Determine the (X, Y) coordinate at the center of the cell enclosing the given text.  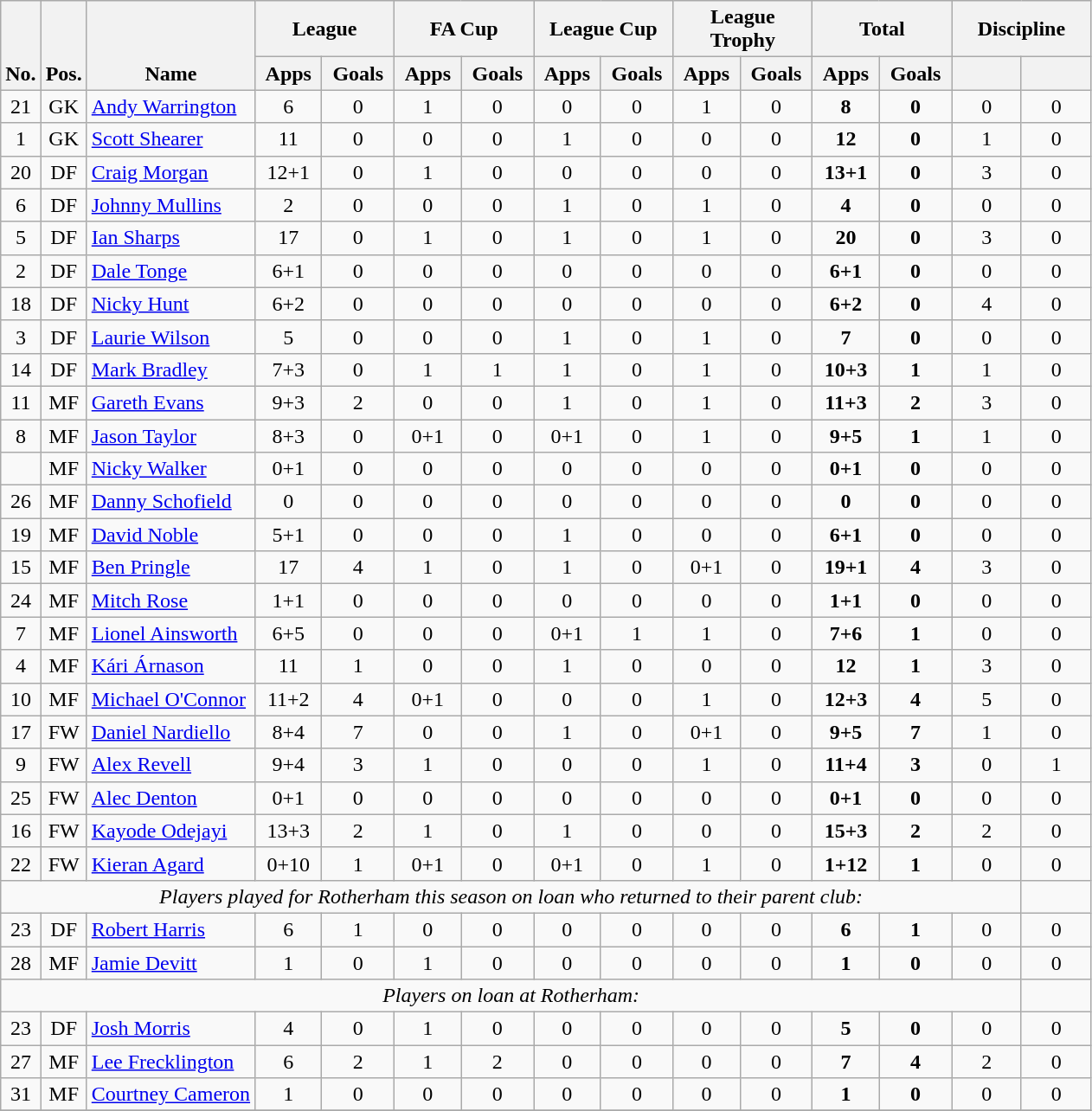
Players on loan at Rotherham: (511, 996)
5+1 (289, 535)
Alex Revell (170, 765)
Danny Schofield (170, 502)
8+3 (289, 435)
31 (21, 1095)
Mitch Rose (170, 600)
18 (21, 304)
11+3 (846, 402)
Pos. (64, 45)
1+12 (846, 864)
Daniel Nardiello (170, 732)
8+4 (289, 732)
No. (21, 45)
25 (21, 798)
9+3 (289, 402)
13+3 (289, 831)
League Cup (604, 29)
Ian Sharps (170, 238)
Discipline (1021, 29)
League Trophy (742, 29)
Jamie Devitt (170, 963)
Laurie Wilson (170, 337)
11+2 (289, 699)
Kayode Odejayi (170, 831)
Ben Pringle (170, 568)
19+1 (846, 568)
Josh Morris (170, 1029)
Courtney Cameron (170, 1095)
Andy Warrington (170, 106)
16 (21, 831)
Scott Shearer (170, 139)
Jason Taylor (170, 435)
15+3 (846, 831)
13+1 (846, 172)
Robert Harris (170, 929)
Name (170, 45)
21 (21, 106)
Mark Bradley (170, 369)
FA Cup (464, 29)
12+3 (846, 699)
Lee Frecklington (170, 1062)
15 (21, 568)
10 (21, 699)
6+5 (289, 633)
Nicky Hunt (170, 304)
Lionel Ainsworth (170, 633)
Johnny Mullins (170, 205)
0+10 (289, 864)
9 (21, 765)
7+6 (846, 633)
12+1 (289, 172)
League (325, 29)
Alec Denton (170, 798)
Total (883, 29)
24 (21, 600)
7+3 (289, 369)
Kári Árnason (170, 666)
14 (21, 369)
11+4 (846, 765)
Dale Tonge (170, 271)
22 (21, 864)
26 (21, 502)
Michael O'Connor (170, 699)
David Noble (170, 535)
10+3 (846, 369)
9+4 (289, 765)
Nicky Walker (170, 469)
19 (21, 535)
Gareth Evans (170, 402)
Kieran Agard (170, 864)
27 (21, 1062)
Players played for Rotherham this season on loan who returned to their parent club: (511, 896)
Craig Morgan (170, 172)
28 (21, 963)
